Detect which cell encompasses the target text, then output its (x, y) center coordinate. 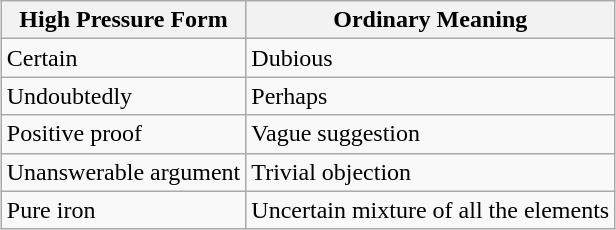
Undoubtedly (124, 96)
Positive proof (124, 134)
High Pressure Form (124, 20)
Pure iron (124, 210)
Uncertain mixture of all the elements (430, 210)
Dubious (430, 58)
Vague suggestion (430, 134)
Unanswerable argument (124, 172)
Perhaps (430, 96)
Ordinary Meaning (430, 20)
Trivial objection (430, 172)
Certain (124, 58)
